Return the (X, Y) coordinate for the center point of the cell that contains the specified text.  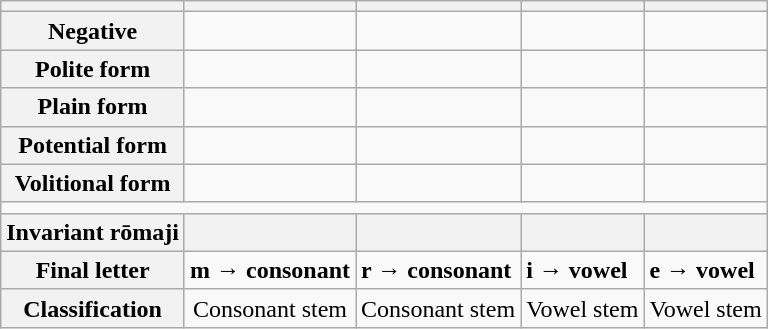
Invariant rōmaji (93, 232)
r → consonant (438, 270)
Classification (93, 308)
i → vowel (582, 270)
Potential form (93, 145)
Negative (93, 31)
m → consonant (270, 270)
Plain form (93, 107)
Volitional form (93, 183)
Polite form (93, 69)
Final letter (93, 270)
e → vowel (706, 270)
